Detect which cell encompasses the target text, then output its [X, Y] center coordinate. 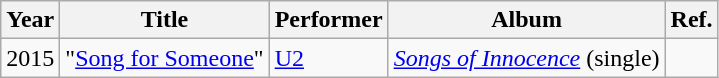
U2 [328, 58]
Title [164, 20]
2015 [30, 58]
Songs of Innocence (single) [526, 58]
Performer [328, 20]
"Song for Someone" [164, 58]
Year [30, 20]
Album [526, 20]
Ref. [692, 20]
